Output the [X, Y] coordinate of the center of the cell containing the given text.  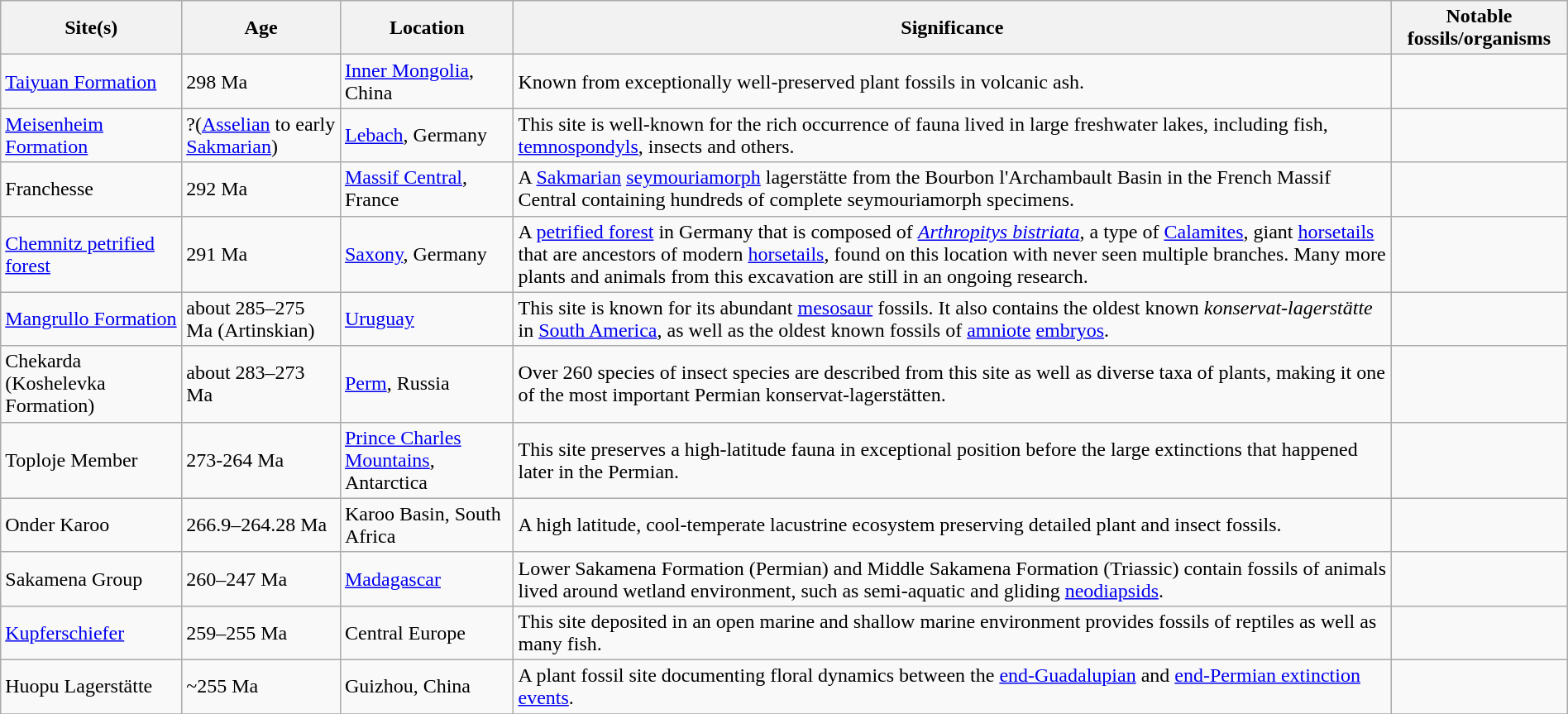
298 Ma [261, 81]
Onder Karoo [91, 525]
Age [261, 28]
Uruguay [427, 319]
Karoo Basin, South Africa [427, 525]
A high latitude, cool-temperate lacustrine ecosystem preserving detailed plant and insect fossils. [953, 525]
Chemnitz petrified forest [91, 254]
Huopu Lagerstätte [91, 687]
Taiyuan Formation [91, 81]
Mangrullo Formation [91, 319]
Lebach, Germany [427, 136]
Kupferschiefer [91, 632]
Inner Mongolia, China [427, 81]
266.9–264.28 Ma [261, 525]
Central Europe [427, 632]
Perm, Russia [427, 384]
Franchesse [91, 189]
259–255 Ma [261, 632]
260–247 Ma [261, 579]
about 283–273 Ma [261, 384]
This site deposited in an open marine and shallow marine environment provides fossils of reptiles as well as many fish. [953, 632]
292 Ma [261, 189]
Chekarda (Koshelevka Formation) [91, 384]
~255 Ma [261, 687]
This site is well-known for the rich occurrence of fauna lived in large freshwater lakes, including fish, temnospondyls, insects and others. [953, 136]
Known from exceptionally well-preserved plant fossils in volcanic ash. [953, 81]
Location [427, 28]
This site preserves a high-latitude fauna in exceptional position before the large extinctions that happened later in the Permian. [953, 460]
Toploje Member [91, 460]
Meisenheim Formation [91, 136]
Madagascar [427, 579]
Saxony, Germany [427, 254]
Guizhou, China [427, 687]
about 285–275 Ma (Artinskian) [261, 319]
Significance [953, 28]
Notable fossils/organisms [1480, 28]
273-264 Ma [261, 460]
Site(s) [91, 28]
291 Ma [261, 254]
Sakamena Group [91, 579]
?(Asselian to early Sakmarian) [261, 136]
Massif Central, France [427, 189]
Prince Charles Mountains, Antarctica [427, 460]
A plant fossil site documenting floral dynamics between the end-Guadalupian and end-Permian extinction events. [953, 687]
